Output the [X, Y] coordinate of the center of the cell containing the given text.  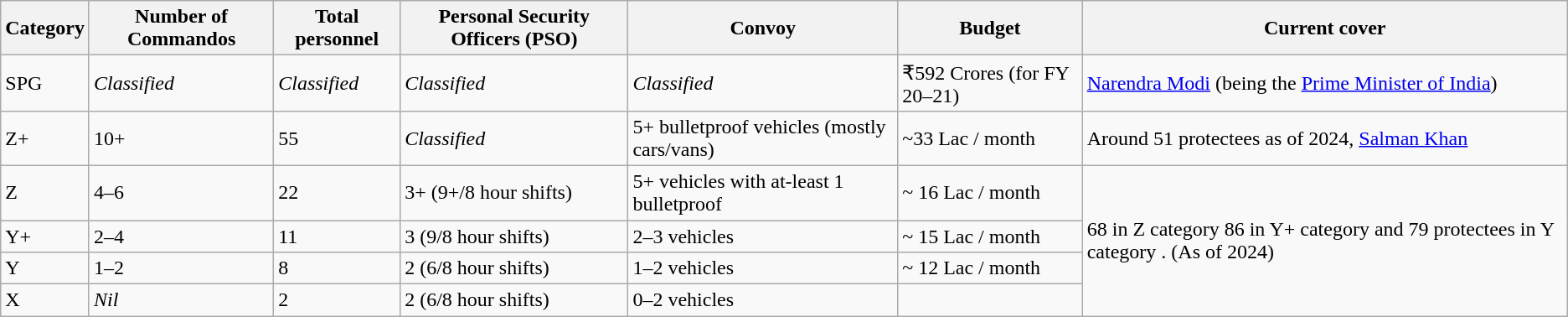
Nil [181, 300]
3 (9/8 hour shifts) [514, 236]
Category [45, 29]
Around 51 protectees as of 2024, Salman Khan [1325, 138]
Convoy [763, 29]
Personal Security Officers (PSO) [514, 29]
~ 16 Lac / month [990, 193]
1–2 vehicles [763, 268]
Z+ [45, 138]
~ 15 Lac / month [990, 236]
4–6 [181, 193]
Number of Commandos [181, 29]
Z [45, 193]
Narendra Modi (being the Prime Minister of India) [1325, 84]
5+ vehicles with at-least 1 bulletproof [763, 193]
2–4 [181, 236]
Y [45, 268]
SPG [45, 84]
Total personnel [337, 29]
₹592 Crores (for FY 20–21) [990, 84]
0–2 vehicles [763, 300]
8 [337, 268]
X [45, 300]
55 [337, 138]
3+ (9+/8 hour shifts) [514, 193]
2–3 vehicles [763, 236]
10+ [181, 138]
Current cover [1325, 29]
68 in Z category 86 in Y+ category and 79 protectees in Y category . (As of 2024) [1325, 240]
~ 12 Lac / month [990, 268]
Y+ [45, 236]
2 [337, 300]
5+ bulletproof vehicles (mostly cars/vans) [763, 138]
~33 Lac / month [990, 138]
1–2 [181, 268]
Budget [990, 29]
11 [337, 236]
22 [337, 193]
